Pinpoint the cell where the given text exists, returning its (x, y) midpoint coordinate. 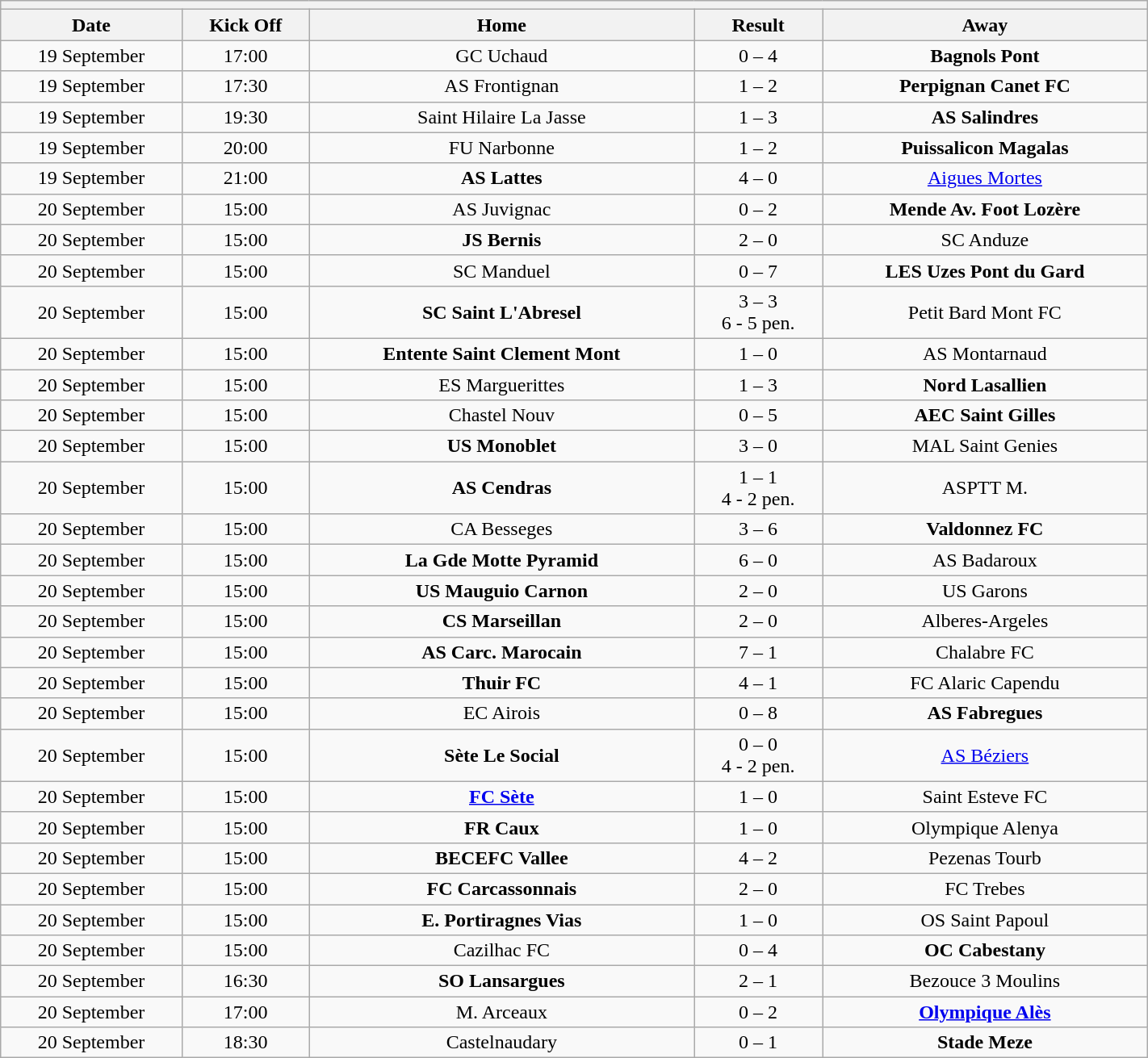
2 – 1 (759, 981)
Away (985, 25)
Alberes-Argeles (985, 621)
AS Montarnaud (985, 353)
EC Airois (502, 713)
US Mauguio Carnon (502, 591)
Castelnaudary (502, 1043)
BECEFC Vallee (502, 858)
US Garons (985, 591)
AS Fabregues (985, 713)
Result (759, 25)
4 – 2 (759, 858)
AS Béziers (985, 755)
16:30 (245, 981)
20:00 (245, 148)
Olympique Alès (985, 1012)
M. Arceaux (502, 1012)
4 – 1 (759, 683)
Valdonnez FC (985, 529)
6 – 0 (759, 560)
AS Badaroux (985, 560)
FC Alaric Capendu (985, 683)
0 – 8 (759, 713)
18:30 (245, 1043)
SC Saint L'Abresel (502, 312)
0 – 0 4 - 2 pen. (759, 755)
ASPTT M. (985, 487)
Aigues Mortes (985, 178)
Sète Le Social (502, 755)
GC Uchaud (502, 56)
La Gde Motte Pyramid (502, 560)
0 – 1 (759, 1043)
Chalabre FC (985, 652)
AS Lattes (502, 178)
FR Caux (502, 827)
AS Frontignan (502, 86)
Perpignan Canet FC (985, 86)
Olympique Alenya (985, 827)
1 – 1 4 - 2 pen. (759, 487)
Date (91, 25)
19:30 (245, 117)
FU Narbonne (502, 148)
AS Cendras (502, 487)
Entente Saint Clement Mont (502, 353)
FC Carcassonnais (502, 889)
SO Lansargues (502, 981)
3 – 0 (759, 446)
Puissalicon Magalas (985, 148)
ES Marguerittes (502, 385)
OC Cabestany (985, 951)
Nord Lasallien (985, 385)
Bagnols Pont (985, 56)
SC Manduel (502, 270)
US Monoblet (502, 446)
Saint Esteve FC (985, 797)
AS Juvignac (502, 209)
FC Trebes (985, 889)
3 – 3 6 - 5 pen. (759, 312)
0 – 5 (759, 416)
E. Portiragnes Vias (502, 919)
SC Anduze (985, 240)
21:00 (245, 178)
JS Bernis (502, 240)
3 – 6 (759, 529)
Mende Av. Foot Lozère (985, 209)
7 – 1 (759, 652)
Kick Off (245, 25)
Petit Bard Mont FC (985, 312)
Thuir FC (502, 683)
MAL Saint Genies (985, 446)
Bezouce 3 Moulins (985, 981)
CA Besseges (502, 529)
Home (502, 25)
0 – 7 (759, 270)
AEC Saint Gilles (985, 416)
LES Uzes Pont du Gard (985, 270)
AS Carc. Marocain (502, 652)
OS Saint Papoul (985, 919)
Pezenas Tourb (985, 858)
17:30 (245, 86)
4 – 0 (759, 178)
Stade Meze (985, 1043)
FC Sète (502, 797)
Chastel Nouv (502, 416)
AS Salindres (985, 117)
CS Marseillan (502, 621)
Cazilhac FC (502, 951)
Saint Hilaire La Jasse (502, 117)
